Provide the (X, Y) coordinate of the cell's center where the given text is located.  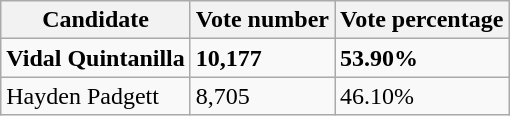
Vidal Quintanilla (96, 58)
46.10% (421, 96)
Vote number (262, 20)
Vote percentage (421, 20)
10,177 (262, 58)
Candidate (96, 20)
8,705 (262, 96)
53.90% (421, 58)
Hayden Padgett (96, 96)
